Locate the cell with the specified text and output its [x, y] center coordinate. 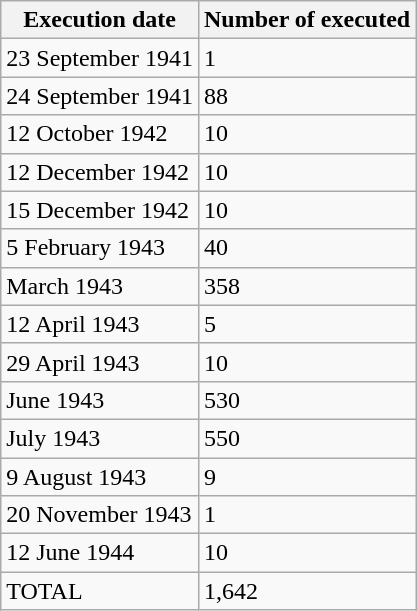
9 [306, 477]
530 [306, 400]
20 November 1943 [100, 515]
9 August 1943 [100, 477]
12 June 1944 [100, 553]
June 1943 [100, 400]
358 [306, 286]
550 [306, 438]
March 1943 [100, 286]
29 April 1943 [100, 362]
12 December 1942 [100, 172]
5 [306, 324]
12 April 1943 [100, 324]
July 1943 [100, 438]
88 [306, 96]
Number of executed [306, 20]
12 October 1942 [100, 134]
15 December 1942 [100, 210]
40 [306, 248]
Execution date [100, 20]
1,642 [306, 591]
TOTAL [100, 591]
5 February 1943 [100, 248]
23 September 1941 [100, 58]
24 September 1941 [100, 96]
